Identify which cell holds the provided text, then report its [X, Y] central coordinate. 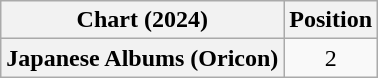
2 [331, 58]
Japanese Albums (Oricon) [142, 58]
Chart (2024) [142, 20]
Position [331, 20]
